Extract the [x, y] coordinate from the center of the cell holding the provided text.  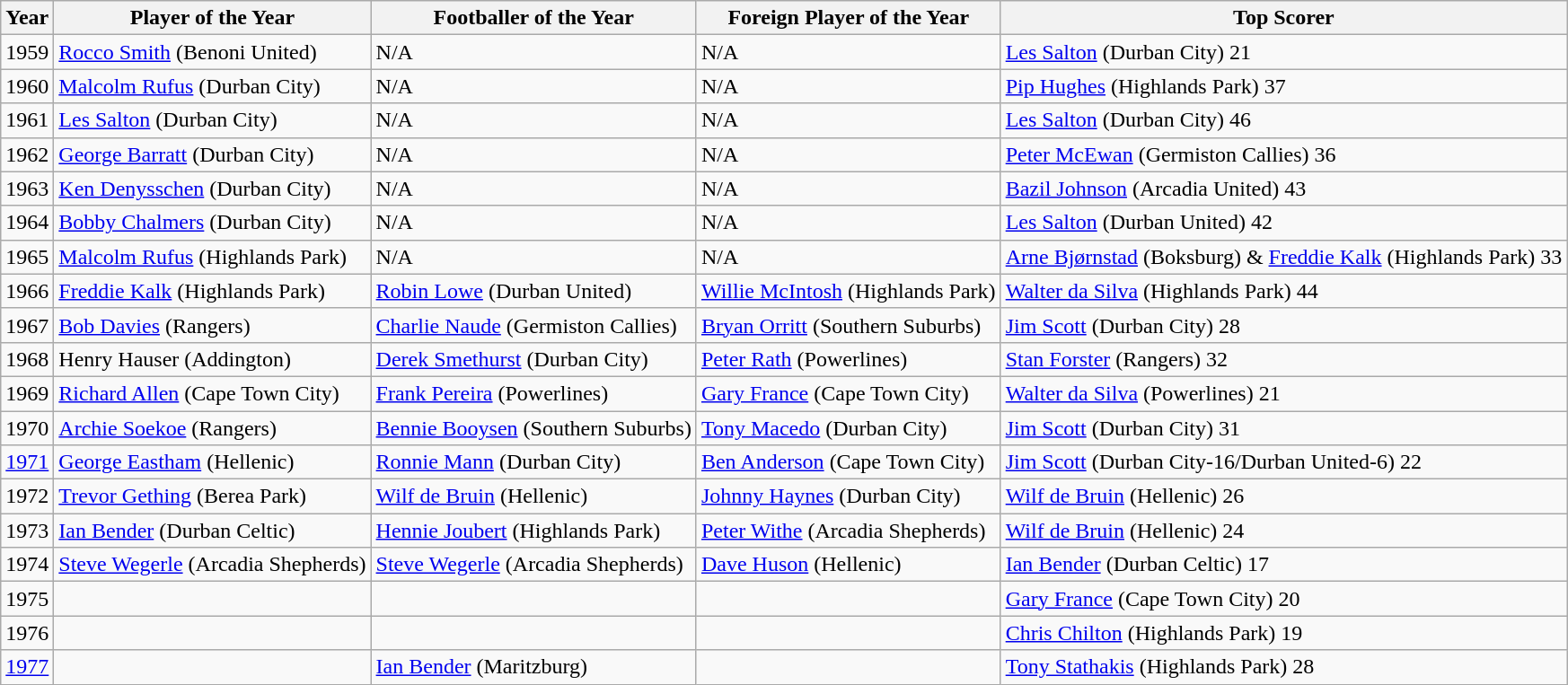
Wilf de Bruin (Hellenic) 26 [1284, 496]
Peter Rath (Powerlines) [848, 359]
Archie Soekoe (Rangers) [212, 428]
Willie McIntosh (Highlands Park) [848, 291]
1959 [27, 52]
1971 [27, 462]
Arne Bjørnstad (Boksburg) & Freddie Kalk (Highlands Park) 33 [1284, 257]
Peter Withe (Arcadia Shepherds) [848, 531]
Freddie Kalk (Highlands Park) [212, 291]
Robin Lowe (Durban United) [533, 291]
Malcolm Rufus (Durban City) [212, 86]
Ronnie Mann (Durban City) [533, 462]
George Barratt (Durban City) [212, 154]
1963 [27, 189]
Trevor Gething (Berea Park) [212, 496]
Year [27, 18]
Ian Bender (Durban Celtic) [212, 531]
Bryan Orritt (Southern Suburbs) [848, 325]
Johnny Haynes (Durban City) [848, 496]
Richard Allen (Cape Town City) [212, 393]
Ben Anderson (Cape Town City) [848, 462]
Tony Macedo (Durban City) [848, 428]
1964 [27, 223]
1976 [27, 633]
Les Salton (Durban City) 21 [1284, 52]
Footballer of the Year [533, 18]
1960 [27, 86]
George Eastham (Hellenic) [212, 462]
1974 [27, 565]
Top Scorer [1284, 18]
Bazil Johnson (Arcadia United) 43 [1284, 189]
Les Salton (Durban City) [212, 120]
Les Salton (Durban United) 42 [1284, 223]
1969 [27, 393]
Gary France (Cape Town City) 20 [1284, 599]
Wilf de Bruin (Hellenic) 24 [1284, 531]
Bennie Booysen (Southern Suburbs) [533, 428]
Stan Forster (Rangers) 32 [1284, 359]
1970 [27, 428]
1968 [27, 359]
Ian Bender (Maritzburg) [533, 667]
Bob Davies (Rangers) [212, 325]
1977 [27, 667]
Walter da Silva (Powerlines) 21 [1284, 393]
1961 [27, 120]
Gary France (Cape Town City) [848, 393]
Walter da Silva (Highlands Park) 44 [1284, 291]
Ken Denysschen (Durban City) [212, 189]
Jim Scott (Durban City) 28 [1284, 325]
Henry Hauser (Addington) [212, 359]
1972 [27, 496]
Tony Stathakis (Highlands Park) 28 [1284, 667]
Derek Smethurst (Durban City) [533, 359]
Frank Pereira (Powerlines) [533, 393]
1975 [27, 599]
Player of the Year [212, 18]
Dave Huson (Hellenic) [848, 565]
1962 [27, 154]
Hennie Joubert (Highlands Park) [533, 531]
Ian Bender (Durban Celtic) 17 [1284, 565]
1966 [27, 291]
Rocco Smith (Benoni United) [212, 52]
Jim Scott (Durban City) 31 [1284, 428]
Bobby Chalmers (Durban City) [212, 223]
1967 [27, 325]
Les Salton (Durban City) 46 [1284, 120]
Malcolm Rufus (Highlands Park) [212, 257]
Pip Hughes (Highlands Park) 37 [1284, 86]
Jim Scott (Durban City-16/Durban United-6) 22 [1284, 462]
1965 [27, 257]
1973 [27, 531]
Peter McEwan (Germiston Callies) 36 [1284, 154]
Foreign Player of the Year [848, 18]
Chris Chilton (Highlands Park) 19 [1284, 633]
Charlie Naude (Germiston Callies) [533, 325]
Wilf de Bruin (Hellenic) [533, 496]
